Capture the cell that displays the provided text and extract its (X, Y) central coordinate. 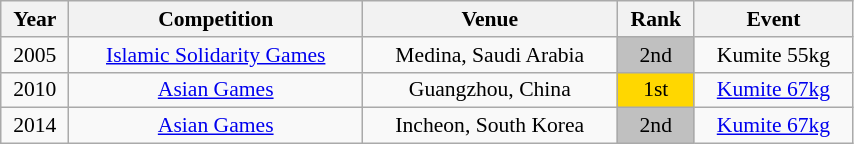
1st (656, 90)
2010 (35, 90)
Competition (216, 19)
2005 (35, 55)
Guangzhou, China (490, 90)
Year (35, 19)
Event (773, 19)
Medina, Saudi Arabia (490, 55)
Incheon, South Korea (490, 126)
Kumite 55kg (773, 55)
Islamic Solidarity Games (216, 55)
Rank (656, 19)
2014 (35, 126)
Venue (490, 19)
